Pinpoint the cell where the given text exists, returning its [x, y] midpoint coordinate. 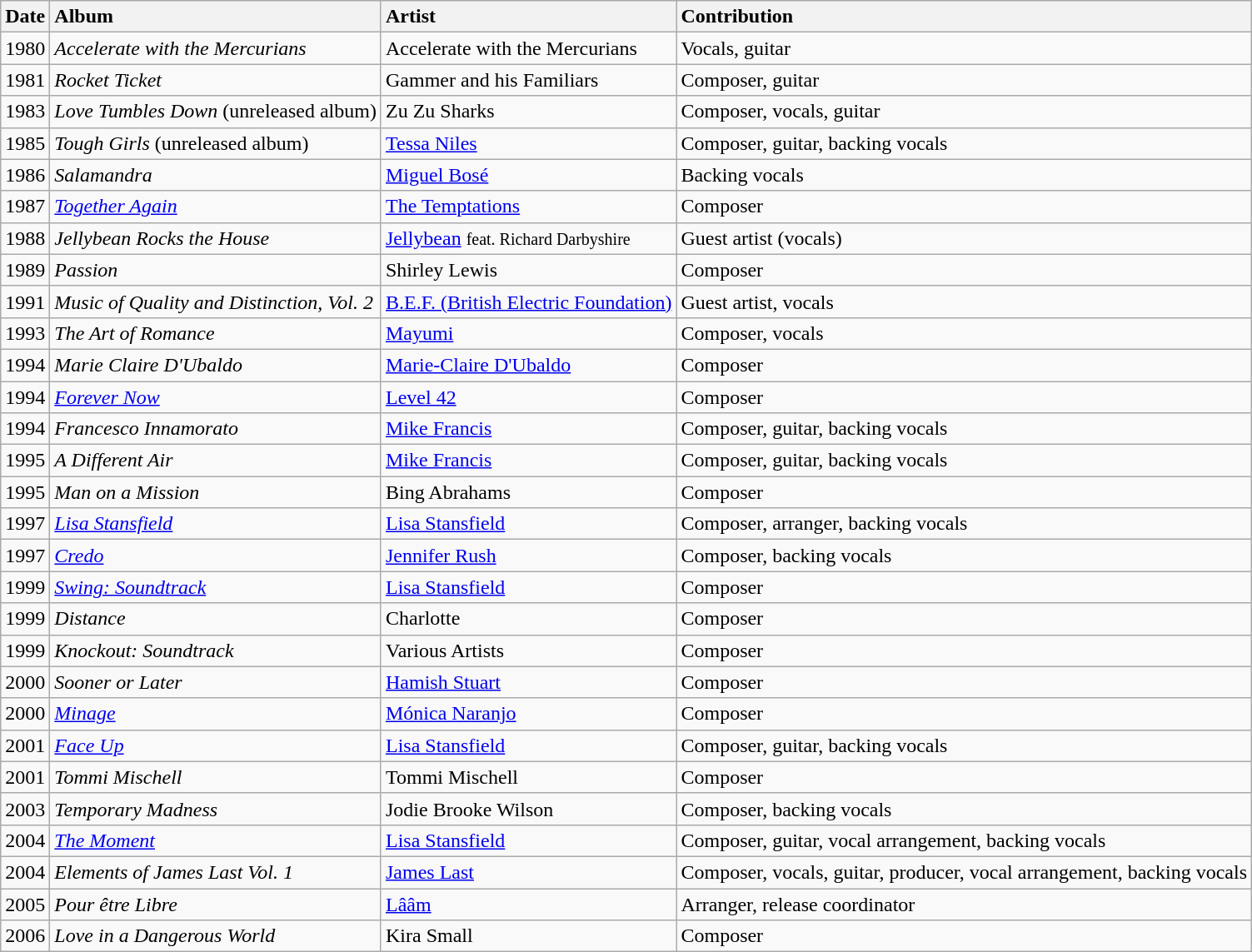
Guest artist, vocals [965, 302]
1989 [25, 270]
Marie Claire D'Ubaldo [216, 365]
Jellybean feat. Richard Darbyshire [528, 238]
1983 [25, 112]
Date [25, 17]
1985 [25, 143]
Various Artists [528, 650]
Contribution [965, 17]
Love Tumbles Down (unreleased album) [216, 112]
Jodie Brooke Wilson [528, 809]
Kira Small [528, 936]
Composer, guitar [965, 80]
The Temptations [528, 207]
Composer, guitar, vocal arrangement, backing vocals [965, 840]
Salamandra [216, 175]
Temporary Madness [216, 809]
Composer, vocals [965, 333]
Composer, arranger, backing vocals [965, 524]
Shirley Lewis [528, 270]
Guest artist (vocals) [965, 238]
2005 [25, 904]
1986 [25, 175]
Credo [216, 556]
Artist [528, 17]
1980 [25, 48]
Lââm [528, 904]
B.E.F. (British Electric Foundation) [528, 302]
1987 [25, 207]
Man on a Mission [216, 492]
Backing vocals [965, 175]
2003 [25, 809]
Jennifer Rush [528, 556]
Tough Girls (unreleased album) [216, 143]
Jellybean Rocks the House [216, 238]
Arranger, release coordinator [965, 904]
Mónica Naranjo [528, 714]
1981 [25, 80]
Swing: Soundtrack [216, 587]
Bing Abrahams [528, 492]
Pour être Libre [216, 904]
1988 [25, 238]
1991 [25, 302]
A Different Air [216, 461]
Minage [216, 714]
Distance [216, 619]
Zu Zu Sharks [528, 112]
Tessa Niles [528, 143]
Sooner or Later [216, 682]
Album [216, 17]
Charlotte [528, 619]
Music of Quality and Distinction, Vol. 2 [216, 302]
Elements of James Last Vol. 1 [216, 872]
Mayumi [528, 333]
James Last [528, 872]
Forever Now [216, 397]
Face Up [216, 745]
Marie-Claire D'Ubaldo [528, 365]
Love in a Dangerous World [216, 936]
Miguel Bosé [528, 175]
Hamish Stuart [528, 682]
Rocket Ticket [216, 80]
Gammer and his Familiars [528, 80]
Level 42 [528, 397]
Knockout: Soundtrack [216, 650]
The Art of Romance [216, 333]
2006 [25, 936]
The Moment [216, 840]
1993 [25, 333]
Passion [216, 270]
Francesco Innamorato [216, 429]
Vocals, guitar [965, 48]
Composer, vocals, guitar, producer, vocal arrangement, backing vocals [965, 872]
Together Again [216, 207]
Composer, vocals, guitar [965, 112]
